Determine the [X, Y] coordinate at the center of the cell enclosing the given text.  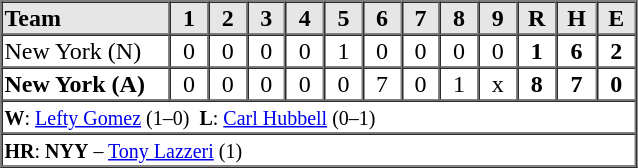
W: Lefty Gomez (1–0) L: Carl Hubbell (0–1) [319, 116]
New York (A) [86, 84]
3 [266, 18]
x [498, 84]
Team [86, 18]
New York (N) [86, 50]
H [577, 18]
5 [344, 18]
R [537, 18]
9 [498, 18]
E [616, 18]
HR: NYY – Tony Lazzeri (1) [319, 150]
4 [306, 18]
